For the text-containing cell, return its midpoint in [X, Y] coordinate format. 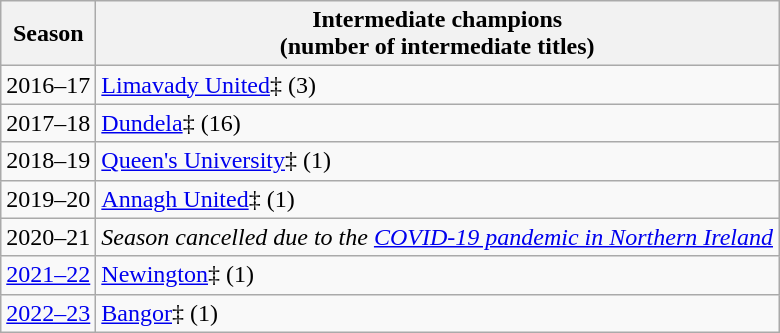
2019–20 [48, 199]
Limavady United‡ (3) [438, 85]
2017–18 [48, 123]
Annagh United‡ (1) [438, 199]
Dundela‡ (16) [438, 123]
2022–23 [48, 313]
2018–19 [48, 161]
Newington‡ (1) [438, 275]
Bangor‡ (1) [438, 313]
2021–22 [48, 275]
Queen's University‡ (1) [438, 161]
Intermediate champions(number of intermediate titles) [438, 34]
Season [48, 34]
2016–17 [48, 85]
2020–21 [48, 237]
Season cancelled due to the COVID-19 pandemic in Northern Ireland [438, 237]
